Pinpoint the cell where the given text exists, returning its (X, Y) midpoint coordinate. 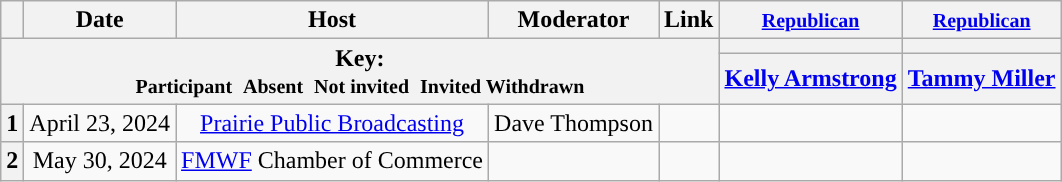
1 (12, 123)
2 (12, 161)
Dave Thompson (574, 123)
FMWF Chamber of Commerce (332, 161)
Key: Participant Absent Not invited Invited Withdrawn (360, 72)
Date (100, 20)
Tammy Miller (982, 78)
Kelly Armstrong (810, 78)
Host (332, 20)
Link (688, 20)
Moderator (574, 20)
May 30, 2024 (100, 161)
Prairie Public Broadcasting (332, 123)
April 23, 2024 (100, 123)
